Scan for the cell matching the given text and deliver its [X, Y] coordinate at center. 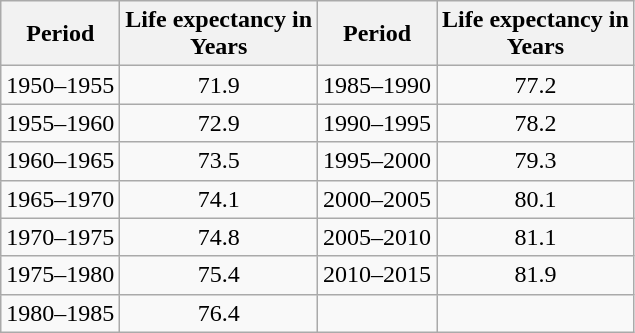
74.1 [219, 199]
1980–1985 [60, 313]
80.1 [536, 199]
76.4 [219, 313]
1970–1975 [60, 237]
1955–1960 [60, 123]
81.9 [536, 275]
72.9 [219, 123]
1960–1965 [60, 161]
1995–2000 [378, 161]
77.2 [536, 85]
1975–1980 [60, 275]
81.1 [536, 237]
74.8 [219, 237]
75.4 [219, 275]
1985–1990 [378, 85]
73.5 [219, 161]
79.3 [536, 161]
2000–2005 [378, 199]
1950–1955 [60, 85]
71.9 [219, 85]
1990–1995 [378, 123]
2005–2010 [378, 237]
2010–2015 [378, 275]
78.2 [536, 123]
1965–1970 [60, 199]
